Detect which cell encompasses the target text, then output its (X, Y) center coordinate. 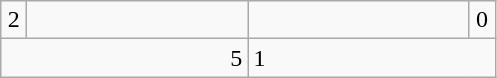
2 (14, 20)
1 (372, 58)
5 (124, 58)
0 (482, 20)
